Return the [x, y] coordinate for the center point of the cell that contains the specified text.  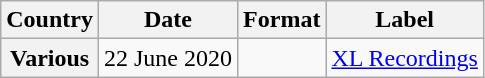
Date [168, 20]
22 June 2020 [168, 58]
Format [282, 20]
Various [50, 58]
XL Recordings [404, 58]
Country [50, 20]
Label [404, 20]
